Return the [x, y] coordinate for the center point of the cell that contains the specified text.  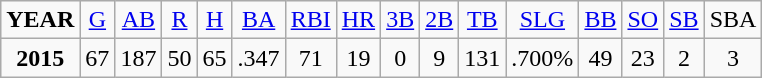
SBA [733, 20]
0 [400, 58]
TB [482, 20]
2015 [40, 58]
.700% [542, 58]
67 [98, 58]
RBI [310, 20]
2B [440, 20]
.347 [258, 58]
2 [684, 58]
AB [138, 20]
YEAR [40, 20]
BA [258, 20]
71 [310, 58]
9 [440, 58]
187 [138, 58]
65 [214, 58]
131 [482, 58]
3 [733, 58]
H [214, 20]
R [180, 20]
3B [400, 20]
19 [358, 58]
SLG [542, 20]
SO [643, 20]
HR [358, 20]
23 [643, 58]
BB [600, 20]
50 [180, 58]
SB [684, 20]
G [98, 20]
49 [600, 58]
